Capture the cell that displays the provided text and extract its (x, y) central coordinate. 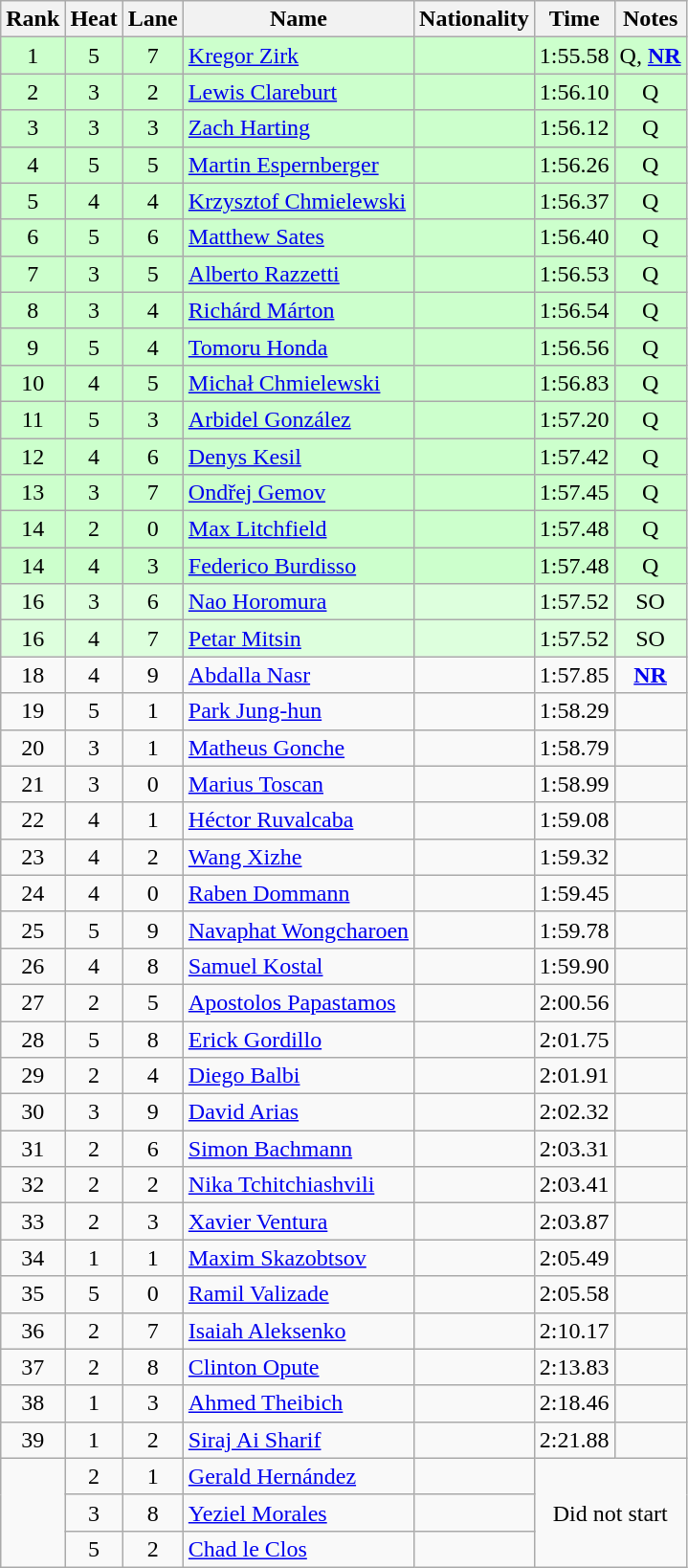
Gerald Hernández (299, 1476)
Yeziel Morales (299, 1512)
1:56.83 (574, 383)
Richárd Márton (299, 310)
Ondřej Gemov (299, 493)
2:05.58 (574, 1294)
32 (33, 1185)
2:03.41 (574, 1185)
Abdalla Nasr (299, 675)
Lane (153, 19)
2:21.88 (574, 1440)
1:59.90 (574, 966)
Simon Bachmann (299, 1149)
37 (33, 1367)
Max Litchfield (299, 529)
2:01.91 (574, 1076)
Ramil Valizade (299, 1294)
Krzysztof Chmielewski (299, 201)
2:03.31 (574, 1149)
Héctor Ruvalcaba (299, 820)
Lewis Clareburt (299, 92)
Marius Toscan (299, 784)
Denys Kesil (299, 457)
24 (33, 893)
1:59.08 (574, 820)
Tomoru Honda (299, 347)
11 (33, 419)
1:59.78 (574, 930)
20 (33, 748)
30 (33, 1112)
34 (33, 1258)
33 (33, 1221)
Arbidel González (299, 419)
1:58.29 (574, 711)
Park Jung-hun (299, 711)
1:57.42 (574, 457)
29 (33, 1076)
Ahmed Theibich (299, 1403)
2:05.49 (574, 1258)
Federico Burdisso (299, 566)
Kregor Zirk (299, 56)
1:59.32 (574, 857)
1:56.53 (574, 274)
Rank (33, 19)
10 (33, 383)
39 (33, 1440)
Maxim Skazobtsov (299, 1258)
31 (33, 1149)
Petar Mitsin (299, 638)
1:56.10 (574, 92)
Apostolos Papastamos (299, 1002)
Erick Gordillo (299, 1039)
NR (651, 675)
2:10.17 (574, 1331)
27 (33, 1002)
28 (33, 1039)
Time (574, 19)
Isaiah Aleksenko (299, 1331)
1:59.45 (574, 893)
1:56.26 (574, 165)
Siraj Ai Sharif (299, 1440)
Clinton Opute (299, 1367)
Alberto Razzetti (299, 274)
1:55.58 (574, 56)
Navaphat Wongcharoen (299, 930)
1:58.99 (574, 784)
Heat (94, 19)
Nao Horomura (299, 602)
1:56.40 (574, 237)
13 (33, 493)
Martin Espernberger (299, 165)
35 (33, 1294)
1:56.54 (574, 310)
2:01.75 (574, 1039)
38 (33, 1403)
Notes (651, 19)
Nika Tchitchiashvili (299, 1185)
23 (33, 857)
36 (33, 1331)
1:56.56 (574, 347)
Zach Harting (299, 128)
Q, NR (651, 56)
26 (33, 966)
Matthew Sates (299, 237)
1:57.45 (574, 493)
12 (33, 457)
1:57.20 (574, 419)
Wang Xizhe (299, 857)
2:02.32 (574, 1112)
Diego Balbi (299, 1076)
22 (33, 820)
Xavier Ventura (299, 1221)
Chad le Clos (299, 1549)
1:56.12 (574, 128)
Samuel Kostal (299, 966)
1:58.79 (574, 748)
19 (33, 711)
2:13.83 (574, 1367)
Matheus Gonche (299, 748)
1:57.85 (574, 675)
2:00.56 (574, 1002)
1:56.37 (574, 201)
2:18.46 (574, 1403)
Raben Dommann (299, 893)
Nationality (475, 19)
David Arias (299, 1112)
2:03.87 (574, 1221)
Name (299, 19)
25 (33, 930)
Michał Chmielewski (299, 383)
18 (33, 675)
Did not start (610, 1512)
21 (33, 784)
